Provide the [X, Y] coordinate of the cell's center where the given text is located.  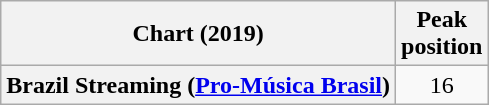
Peakposition [442, 34]
16 [442, 85]
Chart (2019) [198, 34]
Brazil Streaming (Pro-Música Brasil) [198, 85]
